Detect which cell encompasses the target text, then output its (x, y) center coordinate. 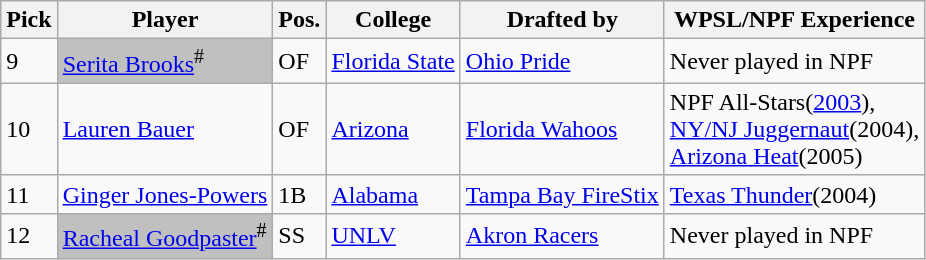
NPF All-Stars(2003), NY/NJ Juggernaut(2004), Arizona Heat(2005) (794, 129)
12 (29, 236)
9 (29, 62)
Florida Wahoos (562, 129)
Drafted by (562, 20)
UNLV (393, 236)
SS (300, 236)
Alabama (393, 194)
WPSL/NPF Experience (794, 20)
Ohio Pride (562, 62)
11 (29, 194)
College (393, 20)
Tampa Bay FireStix (562, 194)
Racheal Goodpaster# (165, 236)
Serita Brooks# (165, 62)
Akron Racers (562, 236)
Texas Thunder(2004) (794, 194)
Player (165, 20)
Pick (29, 20)
10 (29, 129)
Florida State (393, 62)
Arizona (393, 129)
Pos. (300, 20)
Ginger Jones-Powers (165, 194)
1B (300, 194)
Lauren Bauer (165, 129)
